Detect which cell encompasses the target text, then output its [x, y] center coordinate. 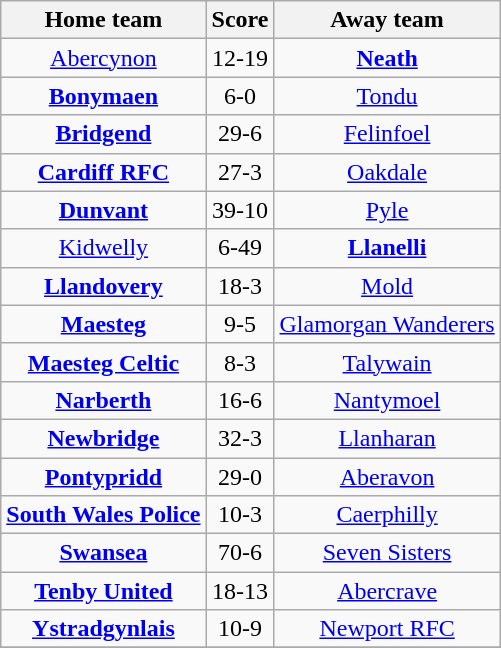
Caerphilly [387, 515]
39-10 [240, 210]
Felinfoel [387, 134]
10-9 [240, 629]
Cardiff RFC [104, 172]
Mold [387, 286]
12-19 [240, 58]
Tondu [387, 96]
Kidwelly [104, 248]
Llanharan [387, 438]
32-3 [240, 438]
6-49 [240, 248]
Neath [387, 58]
18-3 [240, 286]
Oakdale [387, 172]
16-6 [240, 400]
18-13 [240, 591]
Glamorgan Wanderers [387, 324]
Aberavon [387, 477]
10-3 [240, 515]
Nantymoel [387, 400]
Llandovery [104, 286]
Talywain [387, 362]
Seven Sisters [387, 553]
Newport RFC [387, 629]
Bridgend [104, 134]
Abercynon [104, 58]
Swansea [104, 553]
Home team [104, 20]
29-6 [240, 134]
Pontypridd [104, 477]
Score [240, 20]
Abercrave [387, 591]
Newbridge [104, 438]
27-3 [240, 172]
6-0 [240, 96]
Dunvant [104, 210]
9-5 [240, 324]
Maesteg [104, 324]
Maesteg Celtic [104, 362]
South Wales Police [104, 515]
Ystradgynlais [104, 629]
Tenby United [104, 591]
Narberth [104, 400]
Llanelli [387, 248]
70-6 [240, 553]
Pyle [387, 210]
8-3 [240, 362]
29-0 [240, 477]
Away team [387, 20]
Bonymaen [104, 96]
